Return [X, Y] of the center of cell containing provided text 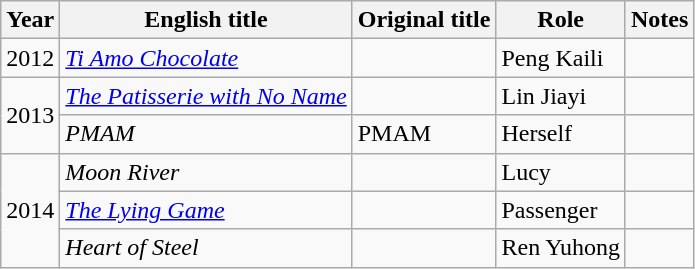
Notes [659, 20]
Role [561, 20]
Ren Yuhong [561, 248]
2013 [30, 115]
Peng Kaili [561, 58]
Herself [561, 134]
Original title [424, 20]
2014 [30, 210]
Lin Jiayi [561, 96]
Year [30, 20]
English title [206, 20]
The Lying Game [206, 210]
Heart of Steel [206, 248]
The Patisserie with No Name [206, 96]
Moon River [206, 172]
Lucy [561, 172]
2012 [30, 58]
Passenger [561, 210]
Ti Amo Chocolate [206, 58]
